Pinpoint the cell where the given text exists, returning its [X, Y] midpoint coordinate. 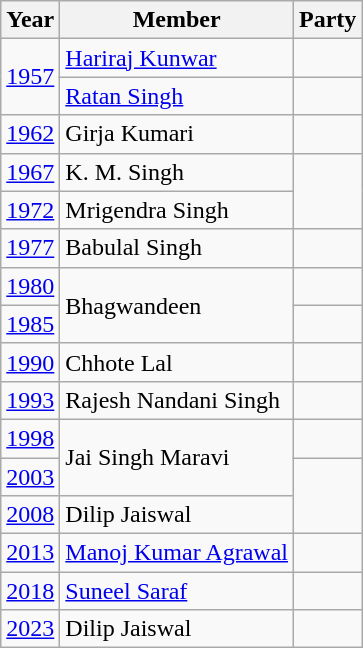
2008 [30, 515]
2018 [30, 591]
1990 [30, 362]
Year [30, 20]
1977 [30, 248]
Bhagwandeen [177, 305]
1993 [30, 400]
Girja Kumari [177, 134]
1957 [30, 77]
Hariraj Kunwar [177, 58]
Suneel Saraf [177, 591]
1972 [30, 210]
2003 [30, 477]
Ratan Singh [177, 96]
2013 [30, 553]
1962 [30, 134]
Party [327, 20]
Chhote Lal [177, 362]
1985 [30, 324]
Jai Singh Maravi [177, 457]
1967 [30, 172]
1998 [30, 438]
2023 [30, 629]
Member [177, 20]
Mrigendra Singh [177, 210]
Babulal Singh [177, 248]
Rajesh Nandani Singh [177, 400]
1980 [30, 286]
K. M. Singh [177, 172]
Manoj Kumar Agrawal [177, 553]
